From the cell containing the given text, extract its center point as [x, y] coordinate. 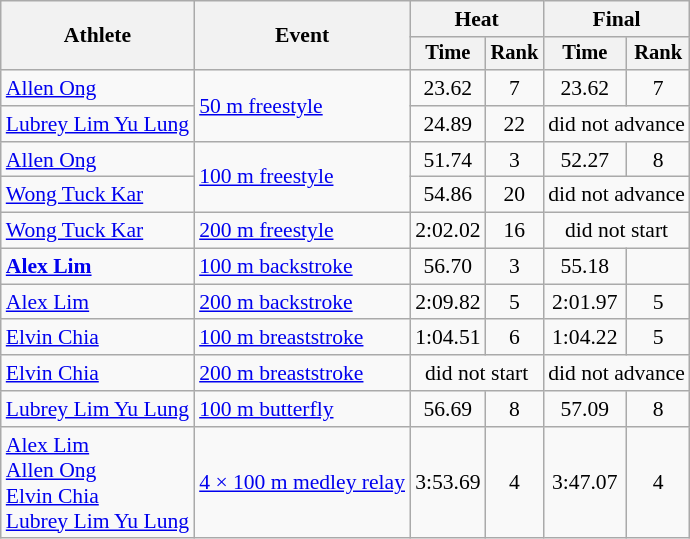
2:09.82 [448, 302]
22 [515, 124]
Final [616, 19]
2:02.02 [448, 231]
56.69 [448, 409]
4 × 100 m medley relay [302, 483]
200 m freestyle [302, 231]
3:53.69 [448, 483]
Event [302, 36]
100 m butterfly [302, 409]
100 m freestyle [302, 178]
Alex LimAllen OngElvin ChiaLubrey Lim Yu Lung [98, 483]
52.27 [584, 160]
100 m breaststroke [302, 338]
200 m breaststroke [302, 373]
1:04.51 [448, 338]
1:04.22 [584, 338]
3:47.07 [584, 483]
Athlete [98, 36]
100 m backstroke [302, 267]
54.86 [448, 195]
51.74 [448, 160]
Heat [476, 19]
16 [515, 231]
56.70 [448, 267]
2:01.97 [584, 302]
50 m freestyle [302, 106]
57.09 [584, 409]
55.18 [584, 267]
20 [515, 195]
24.89 [448, 124]
6 [515, 338]
200 m backstroke [302, 302]
